Return (x, y) of the center of cell containing provided text 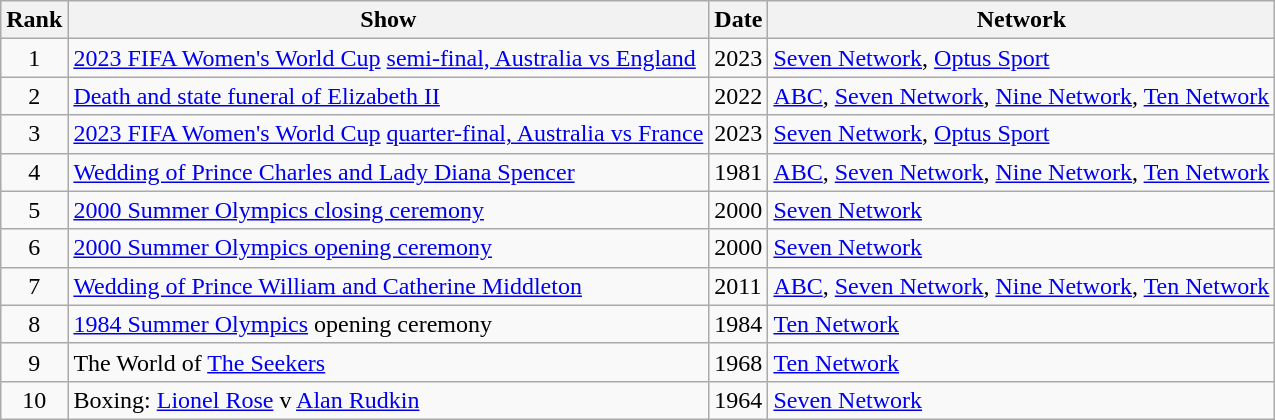
2022 (738, 96)
1964 (738, 400)
2023 FIFA Women's World Cup semi-final, Australia vs England (388, 58)
Boxing: Lionel Rose v Alan Rudkin (388, 400)
4 (34, 172)
Rank (34, 20)
The World of The Seekers (388, 362)
1 (34, 58)
2011 (738, 286)
Death and state funeral of Elizabeth II (388, 96)
2000 Summer Olympics closing ceremony (388, 210)
2 (34, 96)
Network (1022, 20)
Wedding of Prince Charles and Lady Diana Spencer (388, 172)
3 (34, 134)
1981 (738, 172)
5 (34, 210)
Date (738, 20)
2000 Summer Olympics opening ceremony (388, 248)
2023 FIFA Women's World Cup quarter-final, Australia vs France (388, 134)
7 (34, 286)
1968 (738, 362)
8 (34, 324)
1984 (738, 324)
Show (388, 20)
1984 Summer Olympics opening ceremony (388, 324)
9 (34, 362)
10 (34, 400)
6 (34, 248)
Wedding of Prince William and Catherine Middleton (388, 286)
